Detect which cell encompasses the target text, then output its [X, Y] center coordinate. 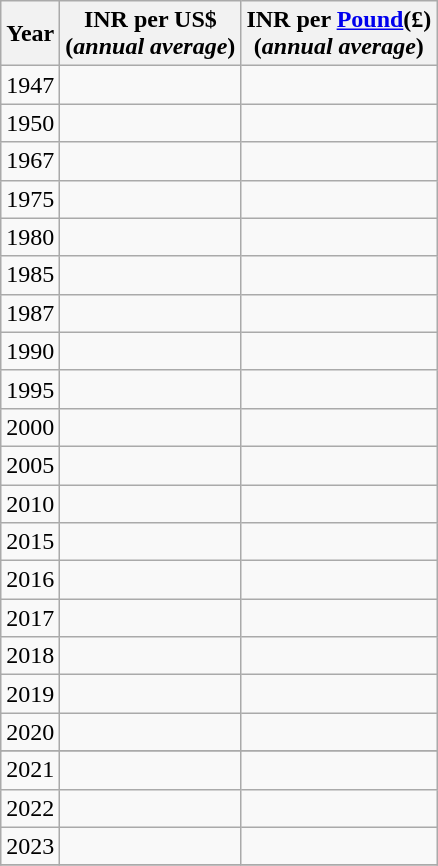
1975 [30, 199]
2022 [30, 808]
1947 [30, 85]
2005 [30, 465]
1995 [30, 389]
1990 [30, 351]
1987 [30, 313]
2021 [30, 770]
2018 [30, 656]
2019 [30, 694]
2023 [30, 846]
2020 [30, 732]
INR per US$(annual average) [150, 34]
2017 [30, 618]
1950 [30, 123]
1985 [30, 275]
2000 [30, 427]
1967 [30, 161]
1980 [30, 237]
2015 [30, 542]
Year [30, 34]
INR per Pound(£)(annual average) [339, 34]
2016 [30, 580]
2010 [30, 503]
